Determine the (x, y) coordinate at the center of the cell enclosing the given text.  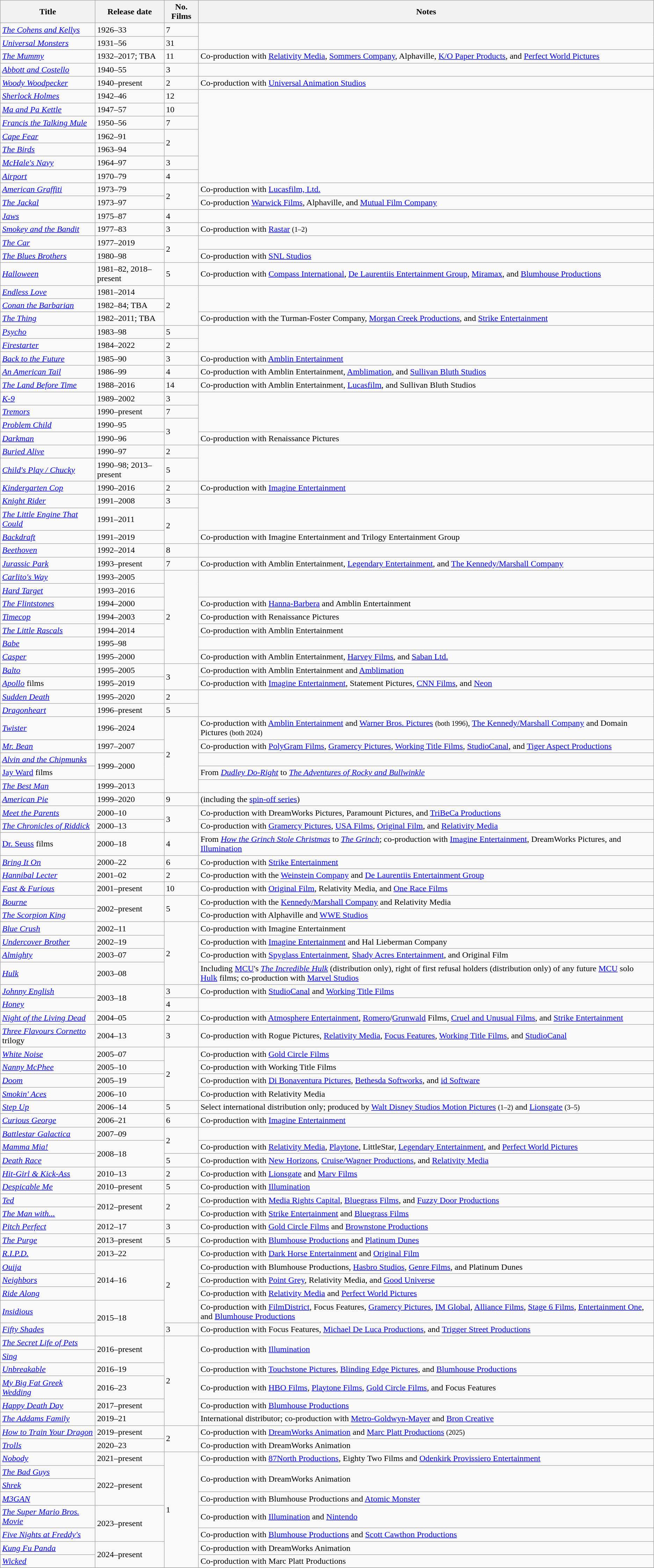
The Car (48, 243)
Blue Crush (48, 929)
1999–2013 (130, 786)
2010–present (130, 1187)
Co-production with Gold Circle Films (426, 1054)
2006–21 (130, 1120)
Co-production with New Horizons, Cruise/Wagner Productions, and Relativity Media (426, 1160)
Co-production with Touchstone Pictures, Blinding Edge Pictures, and Blumhouse Productions (426, 1369)
Title (48, 12)
Bring It On (48, 862)
Dragonheart (48, 710)
The Best Man (48, 786)
1947–57 (130, 109)
Firestarter (48, 345)
2002–11 (130, 929)
Neighbors (48, 1280)
1980–98 (130, 256)
1991–2011 (130, 519)
The Mummy (48, 56)
Night of the Living Dead (48, 1018)
1977–83 (130, 229)
2020–23 (130, 1445)
Trolls (48, 1445)
1986–99 (130, 372)
Fifty Shades (48, 1330)
Jaws (48, 216)
Backdraft (48, 537)
1950–56 (130, 123)
2002–19 (130, 942)
2010–13 (130, 1174)
The Bad Guys (48, 1472)
1990–97 (130, 452)
1993–present (130, 564)
31 (182, 43)
1996–2024 (130, 728)
2005–19 (130, 1080)
2016–23 (130, 1387)
Co-production with Alphaville and WWE Studios (426, 915)
Mamma Mia! (48, 1147)
1995–2019 (130, 683)
Co-production with Strike Entertainment (426, 862)
1991–2019 (130, 537)
1977–2019 (130, 243)
Co-production with Di Bonaventura Pictures, Bethesda Softworks, and id Software (426, 1080)
Co-production Warwick Films, Alphaville, and Mutual Film Company (426, 203)
Co-production with Rastar (1–2) (426, 229)
Sing (48, 1356)
2016–present (130, 1349)
Co-production with Amblin Entertainment and Warner Bros. Pictures (both 1996), The Kennedy/Marshall Company and Domain Pictures (both 2024) (426, 728)
Bourne (48, 902)
Co-production with Amblin Entertainment, Legendary Entertainment, and The Kennedy/Marshall Company (426, 564)
1989–2002 (130, 398)
11 (182, 56)
Release date (130, 12)
Co-production with Point Grey, Relativity Media, and Good Universe (426, 1280)
1940–55 (130, 70)
Select international distribution only; produced by Walt Disney Studios Motion Pictures (1–2) and Lionsgate (3–5) (426, 1107)
1990–96 (130, 438)
1999–2000 (130, 766)
Twister (48, 728)
2006–10 (130, 1094)
The Addams Family (48, 1419)
2005–10 (130, 1067)
1997–2007 (130, 746)
Co-production with Gold Circle Films and Brownstone Productions (426, 1227)
Co-production with Marc Platt Productions (426, 1561)
The Thing (48, 318)
2014–16 (130, 1280)
2001–02 (130, 875)
The Super Mario Bros. Movie (48, 1517)
Tremors (48, 412)
Unbreakable (48, 1369)
1993–2016 (130, 590)
Co-production with PolyGram Films, Gramercy Pictures, Working Title Films, StudioCanal, and Tiger Aspect Productions (426, 746)
The Birds (48, 149)
Co-production with Imagine Entertainment and Trilogy Entertainment Group (426, 537)
2016–19 (130, 1369)
Fast & Furious (48, 889)
Death Race (48, 1160)
Hard Target (48, 590)
Co-production with Amblin Entertainment, Amblimation, and Sullivan Bluth Studios (426, 372)
1990–present (130, 412)
1970–79 (130, 176)
1942–46 (130, 96)
Co-production with Hanna-Barbera and Amblin Entertainment (426, 603)
2021–present (130, 1459)
Dr. Seuss films (48, 844)
2003–18 (130, 998)
Ma and Pa Kettle (48, 109)
1964–97 (130, 163)
Shrek (48, 1485)
Co-production with Gramercy Pictures, USA Films, Original Film, and Relativity Media (426, 826)
2013–22 (130, 1253)
Sudden Death (48, 697)
Co-production with Focus Features, Michael De Luca Productions, and Trigger Street Productions (426, 1330)
Co-production with Atmosphere Entertainment, Romero/Grunwald Films, Cruel and Unusual Films, and Strike Entertainment (426, 1018)
1940–present (130, 83)
The Jackal (48, 203)
Co-production with Blumhouse Productions and Atomic Monster (426, 1498)
Airport (48, 176)
1975–87 (130, 216)
Co-production with Blumhouse Productions, Hasbro Studios, Genre Films, and Platinum Dunes (426, 1267)
Co-production with Relativity Media, Sommers Company, Alphaville, K/O Paper Products, and Perfect World Pictures (426, 56)
Co-production with StudioCanal and Working Title Films (426, 991)
The Man with... (48, 1213)
2004–05 (130, 1018)
1982–2011; TBA (130, 318)
An American Tail (48, 372)
1981–2014 (130, 292)
1990–98; 2013–present (130, 470)
Jurassic Park (48, 564)
1995–2000 (130, 657)
The Purge (48, 1240)
1973–79 (130, 189)
1984–2022 (130, 345)
Hannibal Lecter (48, 875)
1931–56 (130, 43)
Curious George (48, 1120)
The Land Before Time (48, 385)
Three Flavours Cornetto trilogy (48, 1036)
1 (182, 1510)
Conan the Barbarian (48, 305)
Kindergarten Cop (48, 488)
The Cohens and Kellys (48, 30)
1988–2016 (130, 385)
Ted (48, 1200)
Doom (48, 1080)
R.I.P.D. (48, 1253)
2023–present (130, 1523)
The Chronicles of Riddick (48, 826)
Co-production with DreamWorks Pictures, Paramount Pictures, and TriBeCa Productions (426, 812)
Co-production with the Turman-Foster Company, Morgan Creek Productions, and Strike Entertainment (426, 318)
Buried Alive (48, 452)
1992–2014 (130, 550)
Ride Along (48, 1293)
Insidious (48, 1311)
Wicked (48, 1561)
No. Films (182, 12)
The Secret Life of Pets (48, 1343)
1983–98 (130, 332)
Hulk (48, 973)
1962–91 (130, 136)
Co-production with the Weinstein Company and De Laurentiis Entertainment Group (426, 875)
2022–present (130, 1485)
Co-production with SNL Studios (426, 256)
Smokin' Aces (48, 1094)
Despicable Me (48, 1187)
Darkman (48, 438)
Step Up (48, 1107)
2004–13 (130, 1036)
Problem Child (48, 425)
Co-production with Spyglass Entertainment, Shady Acres Entertainment, and Original Film (426, 955)
1996–present (130, 710)
Co-production with Amblin Entertainment, Harvey Films, and Saban Ltd. (426, 657)
Co-production with Original Film, Relativity Media, and One Race Films (426, 889)
1926–33 (130, 30)
The Little Rascals (48, 630)
Notes (426, 12)
Co-production with Lucasfilm, Ltd. (426, 189)
Jay Ward films (48, 773)
Casper (48, 657)
Co-production with 87North Productions, Eighty Two Films and Odenkirk Provissiero Entertainment (426, 1459)
Meet the Parents (48, 812)
1994–2003 (130, 617)
2002–present (130, 909)
2000–10 (130, 812)
Almighty (48, 955)
Co-production with Illumination and Nintendo (426, 1517)
1932–2017; TBA (130, 56)
American Pie (48, 799)
Co-production with Rogue Pictures, Relativity Media, Focus Features, Working Title Films, and StudioCanal (426, 1036)
1990–2016 (130, 488)
Co-production with Relativity Media and Perfect World Pictures (426, 1293)
Co-production with Blumhouse Productions (426, 1405)
Battlestar Galactica (48, 1134)
1981–82, 2018–present (130, 274)
2007–09 (130, 1134)
1963–94 (130, 149)
2001–present (130, 889)
1982–84; TBA (130, 305)
Nanny McPhee (48, 1067)
1995–2005 (130, 670)
Co-production with Compass International, De Laurentiis Entertainment Group, Miramax, and Blumhouse Productions (426, 274)
Hit-Girl & Kick-Ass (48, 1174)
Universal Monsters (48, 43)
Co-production with Media Rights Capital, Bluegrass Films, and Fuzzy Door Productions (426, 1200)
Nobody (48, 1459)
2012–present (130, 1207)
8 (182, 550)
1994–2014 (130, 630)
1993–2005 (130, 577)
Apollo films (48, 683)
Co-production with HBO Films, Playtone Films, Gold Circle Films, and Focus Features (426, 1387)
Woody Woodpecker (48, 83)
McHale's Navy (48, 163)
Co-production with Lionsgate and Marv Films (426, 1174)
1994–2000 (130, 603)
Co-production with Universal Animation Studios (426, 83)
My Big Fat Greek Wedding (48, 1387)
Child's Play / Chucky (48, 470)
Back to the Future (48, 358)
Timecop (48, 617)
Balto (48, 670)
2008–18 (130, 1154)
Beethoven (48, 550)
Co-production with Amblin Entertainment and Amblimation (426, 670)
Knight Rider (48, 501)
From Dudley Do-Right to The Adventures of Rocky and Bullwinkle (426, 773)
1999–2020 (130, 799)
Honey (48, 1004)
How to Train Your Dragon (48, 1432)
2006–14 (130, 1107)
Co-production with Imagine Entertainment, Statement Pictures, CNN Films, and Neon (426, 683)
From How the Grinch Stole Christmas to The Grinch; co-production with Imagine Entertainment, DreamWorks Pictures, and Illumination (426, 844)
Francis the Talking Mule (48, 123)
Co-production with Dark Horse Entertainment and Original Film (426, 1253)
2019–present (130, 1432)
Co-production with Blumhouse Productions and Scott Cawthon Productions (426, 1534)
Cape Fear (48, 136)
9 (182, 799)
M3GAN (48, 1498)
Happy Death Day (48, 1405)
The Blues Brothers (48, 256)
Co-production with Working Title Films (426, 1067)
1985–90 (130, 358)
Co-production with Imagine Entertainment and Hal Lieberman Company (426, 942)
2003–08 (130, 973)
American Graffiti (48, 189)
Co-production with Blumhouse Productions and Platinum Dunes (426, 1240)
Mr. Bean (48, 746)
K-9 (48, 398)
2003–07 (130, 955)
2015–18 (130, 1318)
Co-production with Relativity Media, Playtone, LittleStar, Legendary Entertainment, and Perfect World Pictures (426, 1147)
1991–2008 (130, 501)
Sherlock Holmes (48, 96)
2000–13 (130, 826)
1995–98 (130, 644)
2000–22 (130, 862)
12 (182, 96)
Psycho (48, 332)
Carlito's Way (48, 577)
Kung Fu Panda (48, 1548)
Ouija (48, 1267)
Co-production with the Kennedy/Marshall Company and Relativity Media (426, 902)
Pitch Perfect (48, 1227)
Abbott and Costello (48, 70)
Halloween (48, 274)
2024–present (130, 1554)
Endless Love (48, 292)
Five Nights at Freddy's (48, 1534)
Co-production with DreamWorks Animation and Marc Platt Productions (2025) (426, 1432)
2013–present (130, 1240)
Alvin and the Chipmunks (48, 759)
14 (182, 385)
Johnny English (48, 991)
2005–07 (130, 1054)
Co-production with Strike Entertainment and Bluegrass Films (426, 1213)
Co-production with Relativity Media (426, 1094)
2012–17 (130, 1227)
2019–21 (130, 1419)
The Flintstones (48, 603)
1990–95 (130, 425)
International distributor; co-production with Metro-Goldwyn-Mayer and Bron Creative (426, 1419)
2017–present (130, 1405)
2000–18 (130, 844)
The Little Engine That Could (48, 519)
Undercover Brother (48, 942)
(including the spin-off series) (426, 799)
Co-production with Amblin Entertainment, Lucasfilm, and Sullivan Bluth Studios (426, 385)
Smokey and the Bandit (48, 229)
1995–2020 (130, 697)
1973–97 (130, 203)
Babe (48, 644)
The Scorpion King (48, 915)
White Noise (48, 1054)
